Pinpoint the cell where the given text exists, returning its (X, Y) midpoint coordinate. 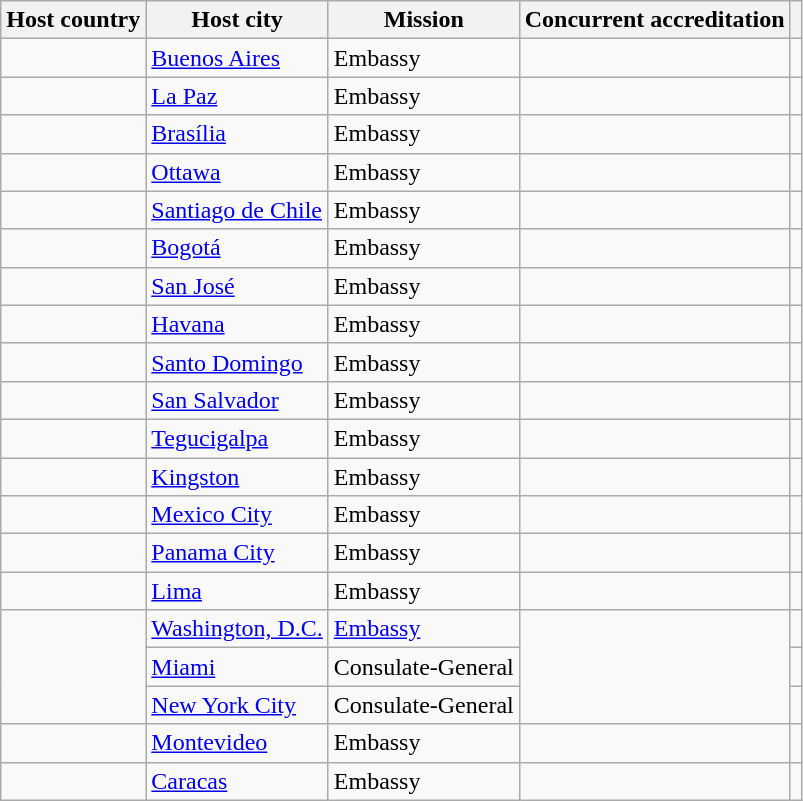
Santo Domingo (237, 362)
Bogotá (237, 248)
New York City (237, 705)
Host country (74, 20)
Tegucigalpa (237, 438)
Washington, D.C. (237, 629)
Mission (424, 20)
Havana (237, 324)
La Paz (237, 96)
Buenos Aires (237, 58)
Ottawa (237, 172)
San Salvador (237, 400)
Kingston (237, 477)
Mexico City (237, 515)
Host city (237, 20)
Panama City (237, 553)
San José (237, 286)
Caracas (237, 781)
Montevideo (237, 743)
Lima (237, 591)
Concurrent accreditation (654, 20)
Miami (237, 667)
Santiago de Chile (237, 210)
Brasília (237, 134)
